Identify which cell holds the provided text, then report its (X, Y) central coordinate. 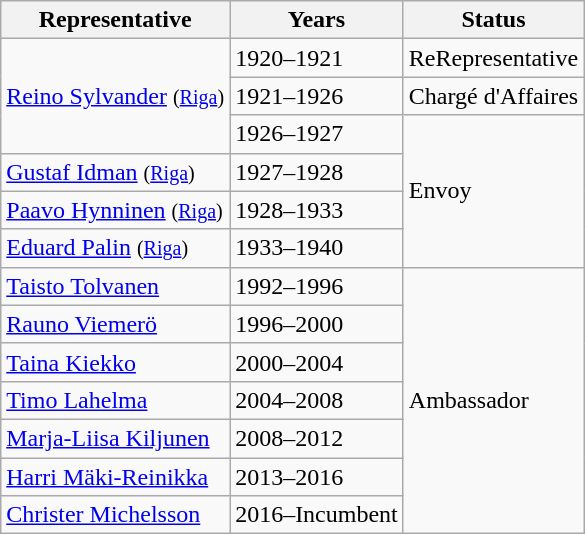
1926–1927 (317, 134)
Years (317, 20)
Harri Mäki-Reinikka (116, 477)
1933–1940 (317, 248)
1920–1921 (317, 58)
1927–1928 (317, 172)
1921–1926 (317, 96)
2004–2008 (317, 400)
Gustaf Idman (Riga) (116, 172)
1996–2000 (317, 324)
Reino Sylvander (Riga) (116, 96)
1928–1933 (317, 210)
Paavo Hynninen (Riga) (116, 210)
Taisto Tolvanen (116, 286)
2013–2016 (317, 477)
Timo Lahelma (116, 400)
Taina Kiekko (116, 362)
Chargé d'Affaires (493, 96)
Christer Michelsson (116, 515)
Representative (116, 20)
Marja-Liisa Kiljunen (116, 438)
Envoy (493, 191)
Ambassador (493, 400)
Status (493, 20)
2008–2012 (317, 438)
2000–2004 (317, 362)
2016–Incumbent (317, 515)
Rauno Viemerö (116, 324)
1992–1996 (317, 286)
ReRepresentative (493, 58)
Eduard Palin (Riga) (116, 248)
